Return the (X, Y) coordinate for the center point of the cell that contains the specified text.  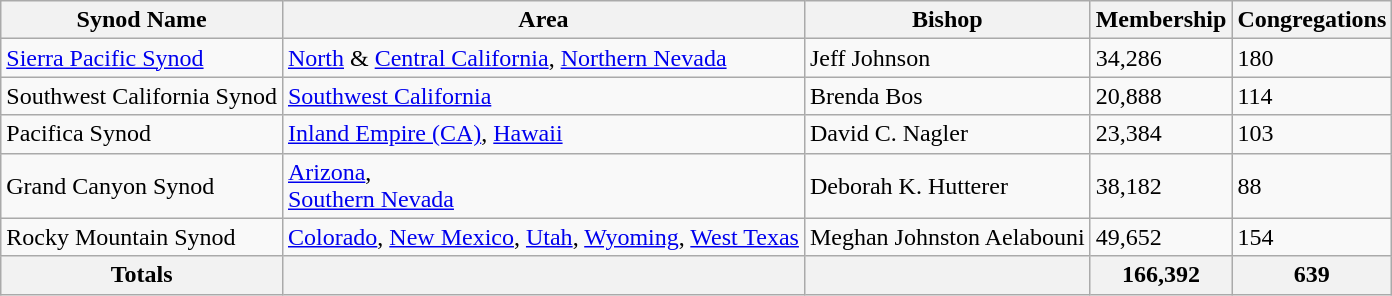
Southwest California (543, 96)
34,286 (1161, 58)
154 (1312, 237)
166,392 (1161, 275)
Membership (1161, 20)
114 (1312, 96)
Sierra Pacific Synod (142, 58)
Brenda Bos (947, 96)
Grand Canyon Synod (142, 186)
Synod Name (142, 20)
Area (543, 20)
Meghan Johnston Aelabouni (947, 237)
Colorado, New Mexico, Utah, Wyoming, West Texas (543, 237)
Pacifica Synod (142, 134)
Inland Empire (CA), Hawaii (543, 134)
103 (1312, 134)
20,888 (1161, 96)
180 (1312, 58)
Bishop (947, 20)
38,182 (1161, 186)
23,384 (1161, 134)
Rocky Mountain Synod (142, 237)
David C. Nagler (947, 134)
Arizona,Southern Nevada (543, 186)
49,652 (1161, 237)
88 (1312, 186)
Congregations (1312, 20)
Deborah K. Hutterer (947, 186)
North & Central California, Northern Nevada (543, 58)
Southwest California Synod (142, 96)
Totals (142, 275)
Jeff Johnson (947, 58)
639 (1312, 275)
